For the text-containing cell, return its midpoint in (X, Y) coordinate format. 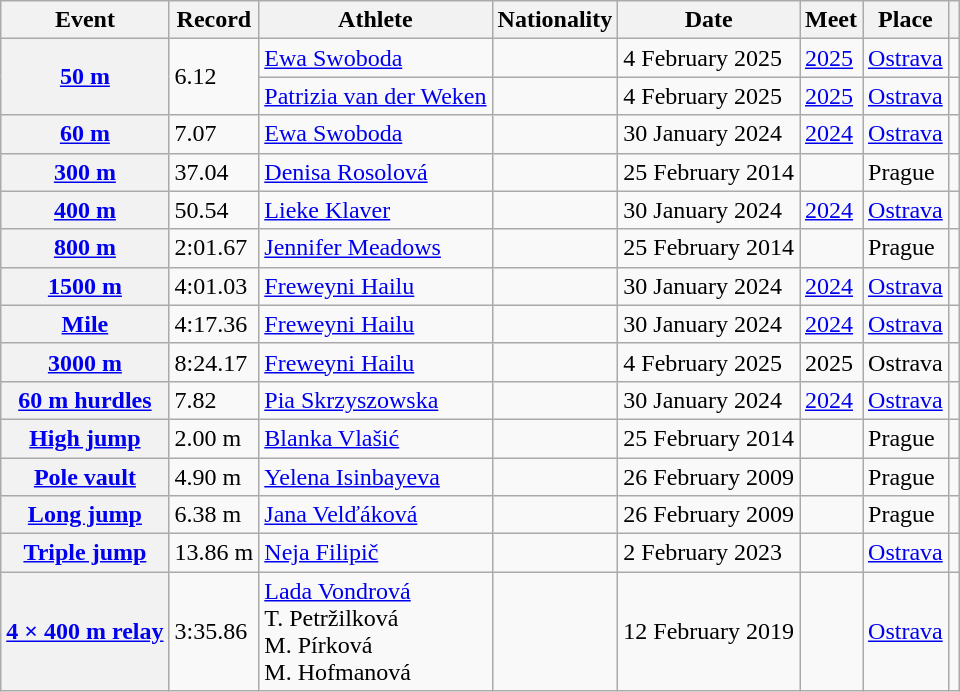
6.12 (214, 77)
Lieke Klaver (376, 210)
4 × 400 m relay (85, 632)
2.00 m (214, 438)
Blanka Vlašić (376, 438)
2:01.67 (214, 248)
7.82 (214, 400)
High jump (85, 438)
Mile (85, 324)
4.90 m (214, 477)
Denisa Rosolová (376, 172)
60 m (85, 134)
Neja Filipič (376, 553)
Place (906, 20)
Jana Velďáková (376, 515)
800 m (85, 248)
Jennifer Meadows (376, 248)
4:17.36 (214, 324)
Patrizia van der Weken (376, 96)
50.54 (214, 210)
3000 m (85, 362)
Triple jump (85, 553)
Nationality (555, 20)
Long jump (85, 515)
Athlete (376, 20)
6.38 m (214, 515)
3:35.86 (214, 632)
Pole vault (85, 477)
7.07 (214, 134)
400 m (85, 210)
1500 m (85, 286)
Pia Skrzyszowska (376, 400)
13.86 m (214, 553)
4:01.03 (214, 286)
60 m hurdles (85, 400)
Event (85, 20)
Yelena Isinbayeva (376, 477)
Date (709, 20)
Lada VondrováT. PetržilkováM. PírkováM. Hofmanová (376, 632)
Meet (832, 20)
37.04 (214, 172)
300 m (85, 172)
8:24.17 (214, 362)
12 February 2019 (709, 632)
2 February 2023 (709, 553)
50 m (85, 77)
Record (214, 20)
